Determine the [X, Y] coordinate at the center of the cell enclosing the given text.  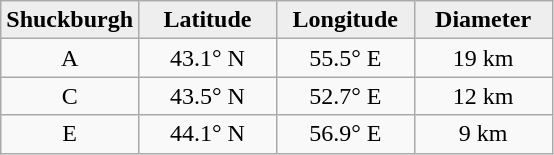
43.1° N [208, 58]
52.7° E [345, 96]
C [70, 96]
Shuckburgh [70, 20]
Latitude [208, 20]
44.1° N [208, 134]
9 km [483, 134]
12 km [483, 96]
Diameter [483, 20]
A [70, 58]
E [70, 134]
19 km [483, 58]
Longitude [345, 20]
55.5° E [345, 58]
43.5° N [208, 96]
56.9° E [345, 134]
